Return [X, Y] of the center of cell containing provided text 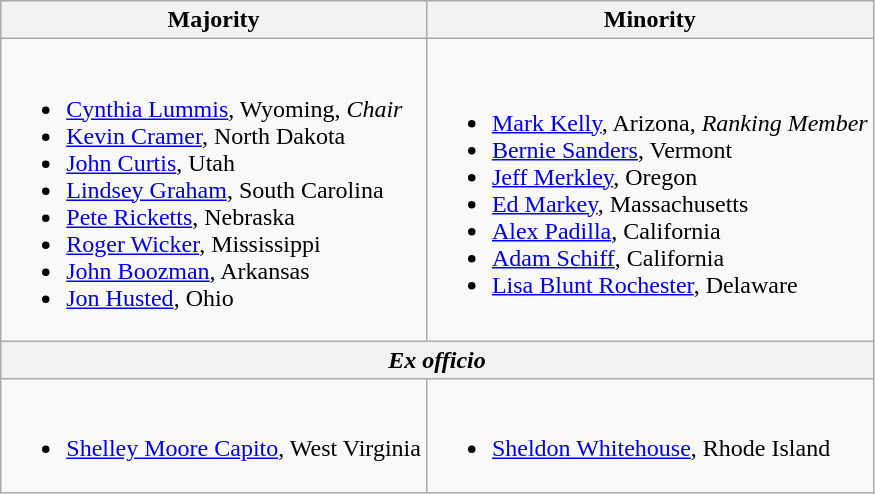
Majority [214, 20]
Shelley Moore Capito, West Virginia [214, 436]
Minority [650, 20]
Sheldon Whitehouse, Rhode Island [650, 436]
Ex officio [437, 360]
